Identify which cell holds the provided text, then report its [X, Y] central coordinate. 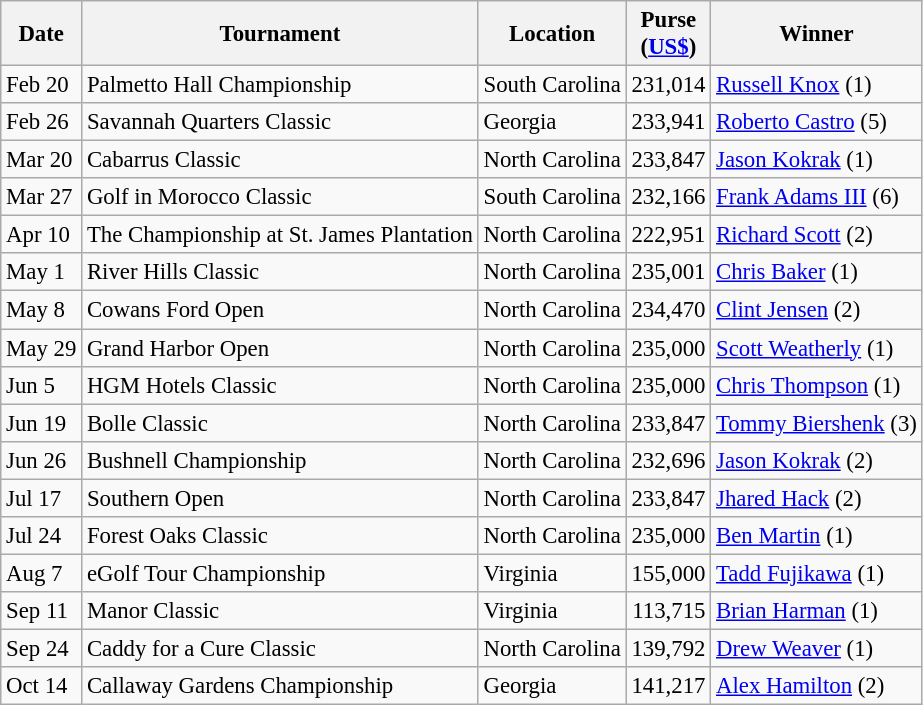
Scott Weatherly (1) [817, 348]
232,166 [668, 197]
May 29 [42, 348]
Southern Open [280, 498]
Grand Harbor Open [280, 348]
234,470 [668, 310]
Oct 14 [42, 686]
Aug 7 [42, 573]
222,951 [668, 235]
Cowans Ford Open [280, 310]
Richard Scott (2) [817, 235]
May 8 [42, 310]
Tournament [280, 34]
Mar 27 [42, 197]
141,217 [668, 686]
Manor Classic [280, 611]
Callaway Gardens Championship [280, 686]
233,941 [668, 122]
Jun 5 [42, 385]
Sep 24 [42, 648]
eGolf Tour Championship [280, 573]
Frank Adams III (6) [817, 197]
HGM Hotels Classic [280, 385]
Mar 20 [42, 160]
Jason Kokrak (1) [817, 160]
Alex Hamilton (2) [817, 686]
Purse(US$) [668, 34]
Palmetto Hall Championship [280, 85]
Golf in Morocco Classic [280, 197]
Savannah Quarters Classic [280, 122]
Chris Thompson (1) [817, 385]
River Hills Classic [280, 273]
Tadd Fujikawa (1) [817, 573]
Sep 11 [42, 611]
Forest Oaks Classic [280, 536]
Feb 26 [42, 122]
Jun 19 [42, 423]
May 1 [42, 273]
Apr 10 [42, 235]
Jhared Hack (2) [817, 498]
Tommy Biershenk (3) [817, 423]
Bolle Classic [280, 423]
155,000 [668, 573]
Clint Jensen (2) [817, 310]
Winner [817, 34]
113,715 [668, 611]
Jul 24 [42, 536]
Brian Harman (1) [817, 611]
Ben Martin (1) [817, 536]
Bushnell Championship [280, 460]
Chris Baker (1) [817, 273]
Cabarrus Classic [280, 160]
Drew Weaver (1) [817, 648]
Russell Knox (1) [817, 85]
The Championship at St. James Plantation [280, 235]
231,014 [668, 85]
Jun 26 [42, 460]
Jason Kokrak (2) [817, 460]
Roberto Castro (5) [817, 122]
Caddy for a Cure Classic [280, 648]
Date [42, 34]
232,696 [668, 460]
235,001 [668, 273]
Location [552, 34]
Feb 20 [42, 85]
139,792 [668, 648]
Jul 17 [42, 498]
